Output the [x, y] coordinate of the center of the cell containing the given text.  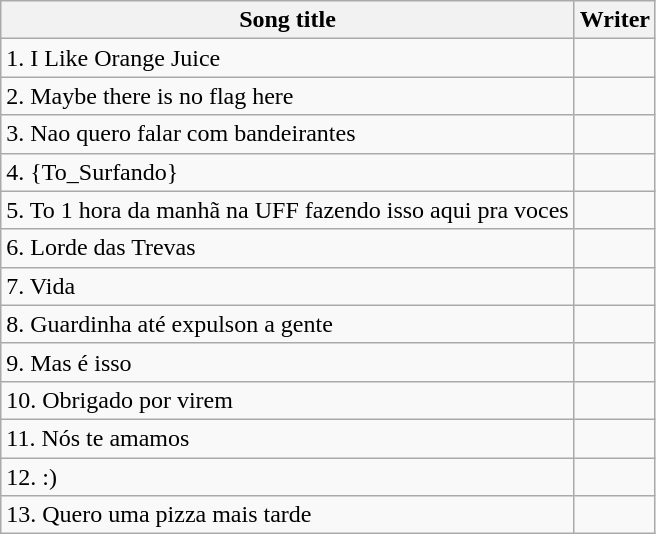
8. Guardinha até expulson a gente [288, 324]
5. To 1 hora da manhã na UFF fazendo isso aqui pra voces [288, 210]
Writer [614, 20]
2. Maybe there is no flag here [288, 96]
11. Nós te amamos [288, 438]
Song title [288, 20]
10. Obrigado por virem [288, 400]
7. Vida [288, 286]
3. Nao quero falar com bandeirantes [288, 134]
9. Mas é isso [288, 362]
4. {To_Surfando} [288, 172]
1. I Like Orange Juice [288, 58]
6. Lorde das Trevas [288, 248]
13. Quero uma pizza mais tarde [288, 515]
12. :) [288, 477]
